From the cell containing the given text, extract its center point as [x, y] coordinate. 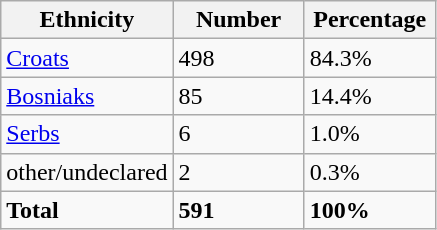
Serbs [87, 134]
6 [238, 134]
Total [87, 210]
Ethnicity [87, 20]
1.0% [370, 134]
Percentage [370, 20]
0.3% [370, 172]
100% [370, 210]
591 [238, 210]
14.4% [370, 96]
Number [238, 20]
84.3% [370, 58]
85 [238, 96]
2 [238, 172]
Bosniaks [87, 96]
other/undeclared [87, 172]
Croats [87, 58]
498 [238, 58]
